Extract the (X, Y) coordinate from the center of the cell holding the provided text.  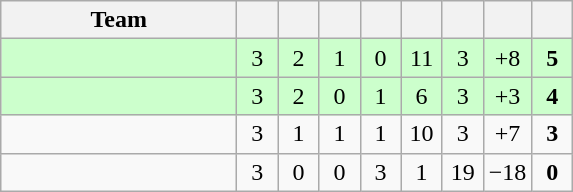
10 (422, 134)
+3 (508, 96)
−18 (508, 172)
+8 (508, 58)
+7 (508, 134)
Team (119, 20)
4 (552, 96)
6 (422, 96)
19 (462, 172)
11 (422, 58)
5 (552, 58)
